Find where the given text appears and provide that cell's center as [X, Y] coordinate. 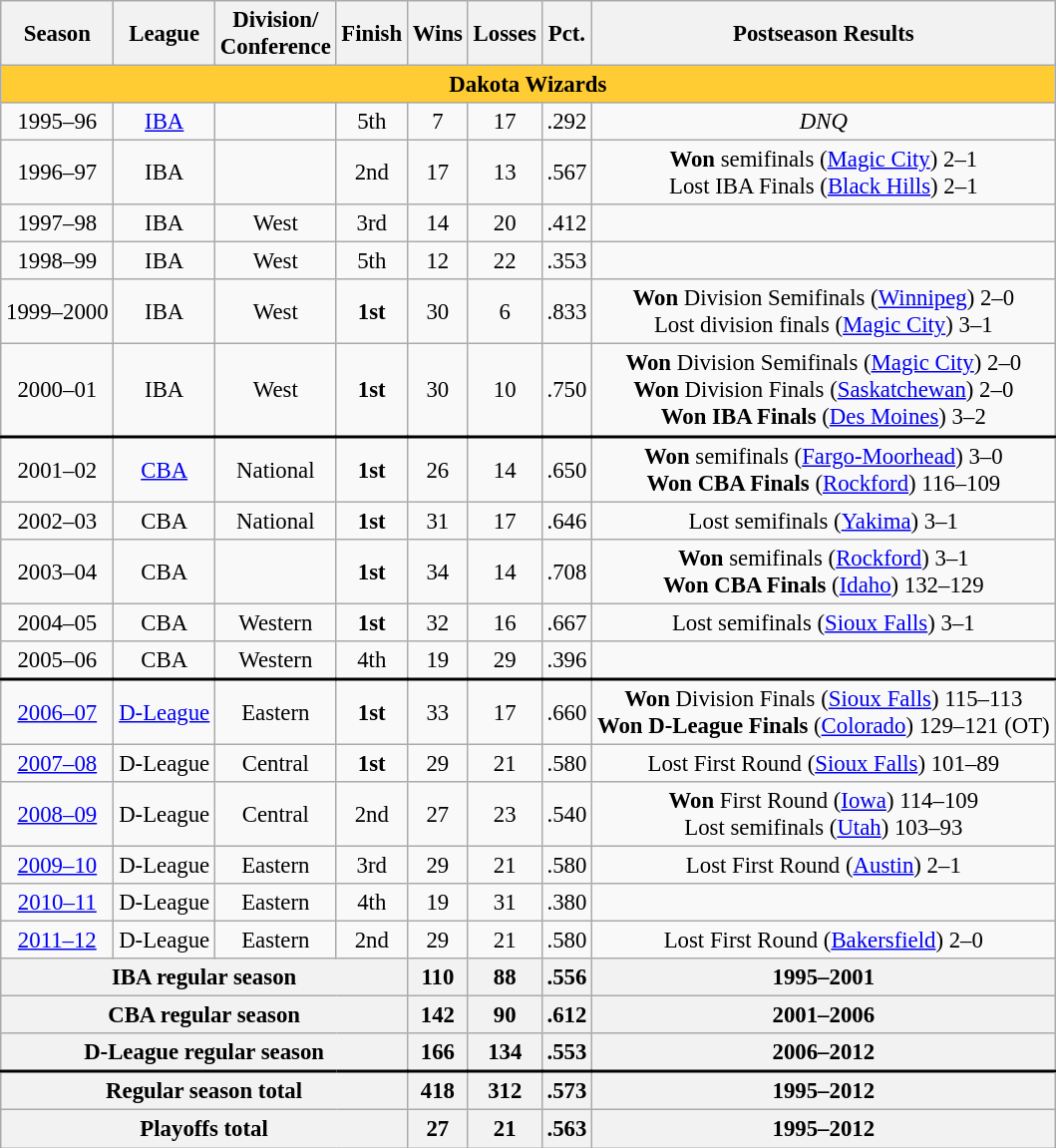
312 [505, 1091]
2001–02 [58, 469]
Lost First Round (Austin) 2–1 [824, 865]
2004–05 [58, 622]
Losses [505, 34]
34 [437, 571]
Regular season total [204, 1091]
Season [58, 34]
418 [437, 1091]
.553 [566, 1052]
Won Division Semifinals (Winnipeg) 2–0Lost division finals (Magic City) 3–1 [824, 311]
Won Division Finals (Sioux Falls) 115–113Won D-League Finals (Colorado) 129–121 (OT) [824, 712]
6 [505, 311]
2006–07 [58, 712]
.650 [566, 469]
.750 [566, 390]
13 [505, 174]
1999–2000 [58, 311]
.353 [566, 261]
Pct. [566, 34]
2000–01 [58, 390]
16 [505, 622]
.292 [566, 122]
2005–06 [58, 660]
1996–97 [58, 174]
26 [437, 469]
.380 [566, 903]
.573 [566, 1091]
2002–03 [58, 521]
.667 [566, 622]
Lost semifinals (Yakima) 3–1 [824, 521]
22 [505, 261]
32 [437, 622]
.540 [566, 814]
7 [437, 122]
Lost First Round (Bakersfield) 2–0 [824, 941]
2011–12 [58, 941]
Lost First Round (Sioux Falls) 101–89 [824, 763]
.612 [566, 1015]
2009–10 [58, 865]
Won semifinals (Fargo-Moorhead) 3–0Won CBA Finals (Rockford) 116–109 [824, 469]
2007–08 [58, 763]
1998–99 [58, 261]
.708 [566, 571]
IBA regular season [204, 977]
142 [437, 1015]
Wins [437, 34]
2010–11 [58, 903]
.660 [566, 712]
1995–96 [58, 122]
10 [505, 390]
Dakota Wizards [528, 85]
.556 [566, 977]
90 [505, 1015]
Won First Round (Iowa) 114–109Lost semifinals (Utah) 103–93 [824, 814]
1997–98 [58, 223]
23 [505, 814]
33 [437, 712]
Won Division Semifinals (Magic City) 2–0Won Division Finals (Saskatchewan) 2–0Won IBA Finals (Des Moines) 3–2 [824, 390]
Won semifinals (Rockford) 3–1Won CBA Finals (Idaho) 132–129 [824, 571]
134 [505, 1052]
.563 [566, 1129]
.567 [566, 174]
.833 [566, 311]
DNQ [824, 122]
Postseason Results [824, 34]
Finish [371, 34]
.646 [566, 521]
.396 [566, 660]
88 [505, 977]
12 [437, 261]
D-League regular season [204, 1052]
110 [437, 977]
166 [437, 1052]
2001–2006 [824, 1015]
League [165, 34]
2008–09 [58, 814]
Division/Conference [276, 34]
Lost semifinals (Sioux Falls) 3–1 [824, 622]
.412 [566, 223]
20 [505, 223]
2003–04 [58, 571]
Playoffs total [204, 1129]
1995–2001 [824, 977]
2006–2012 [824, 1052]
Won semifinals (Magic City) 2–1Lost IBA Finals (Black Hills) 2–1 [824, 174]
CBA regular season [204, 1015]
